For the text-containing cell, return its midpoint in (x, y) coordinate format. 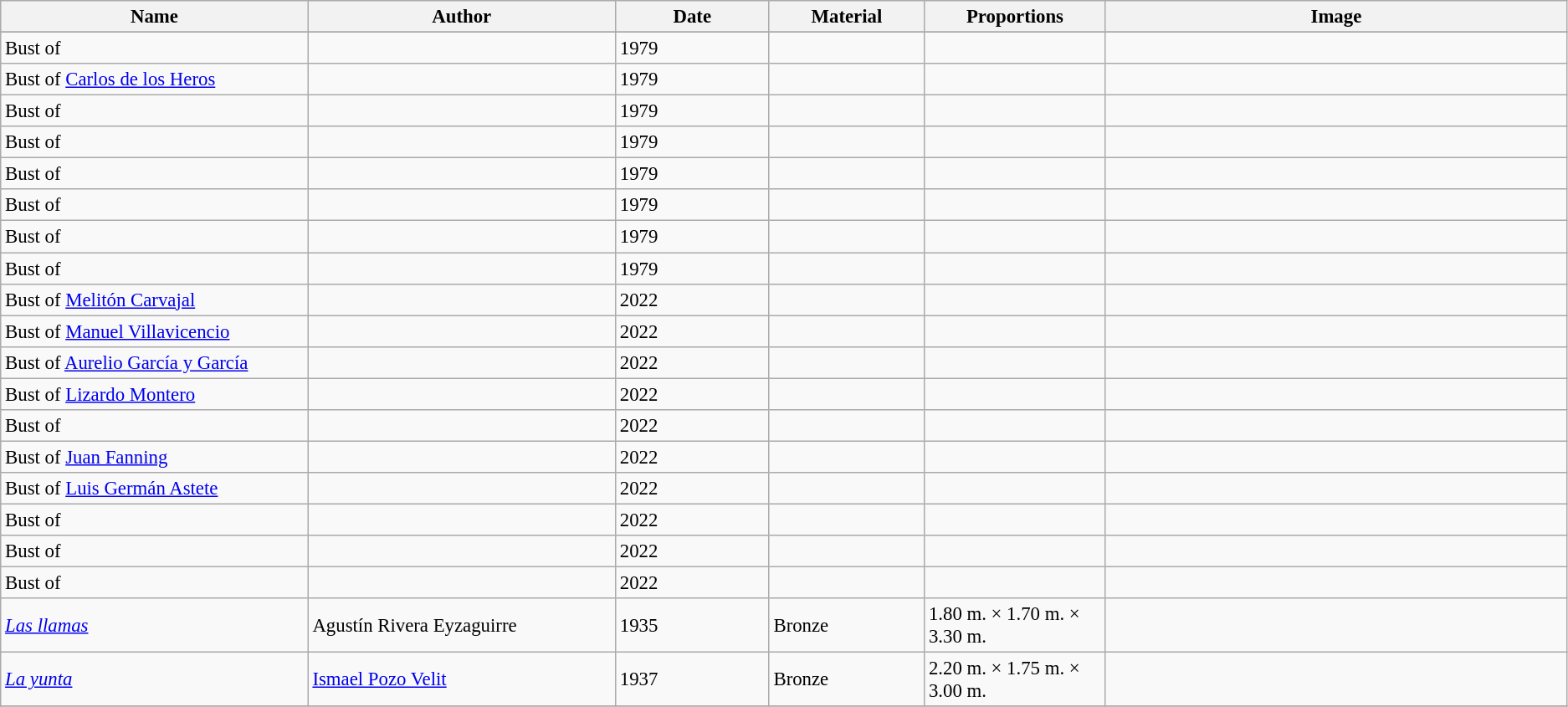
Bust of Carlos de los Heros (154, 79)
1.80 m. × 1.70 m. × 3.30 m. (1016, 626)
Date (692, 17)
Image (1335, 17)
Bust of Melitón Carvajal (154, 300)
Author (462, 17)
Ismael Pozo Velit (462, 679)
1937 (692, 679)
Agustín Rivera Eyzaguirre (462, 626)
Name (154, 17)
Bust of Aurelio García y García (154, 362)
1935 (692, 626)
La yunta (154, 679)
Las llamas (154, 626)
Bust of Lizardo Montero (154, 394)
Material (847, 17)
Bust of Juan Fanning (154, 457)
Proportions (1016, 17)
Bust of Luis Germán Astete (154, 489)
Bust of Manuel Villavicencio (154, 331)
2.20 m. × 1.75 m. × 3.00 m. (1016, 679)
